From the cell containing the given text, extract its center point as (x, y) coordinate. 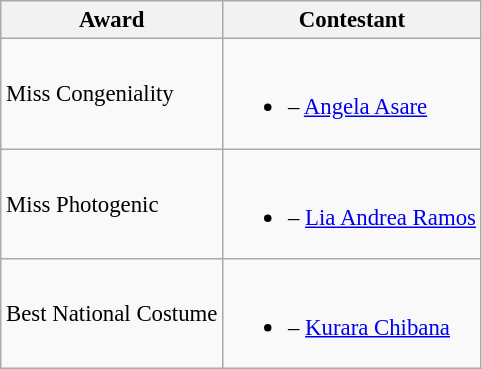
– Angela Asare (352, 94)
Award (112, 20)
Miss Congeniality (112, 94)
Contestant (352, 20)
– Kurara Chibana (352, 314)
Miss Photogenic (112, 204)
– Lia Andrea Ramos (352, 204)
Best National Costume (112, 314)
